Detect which cell encompasses the target text, then output its [X, Y] center coordinate. 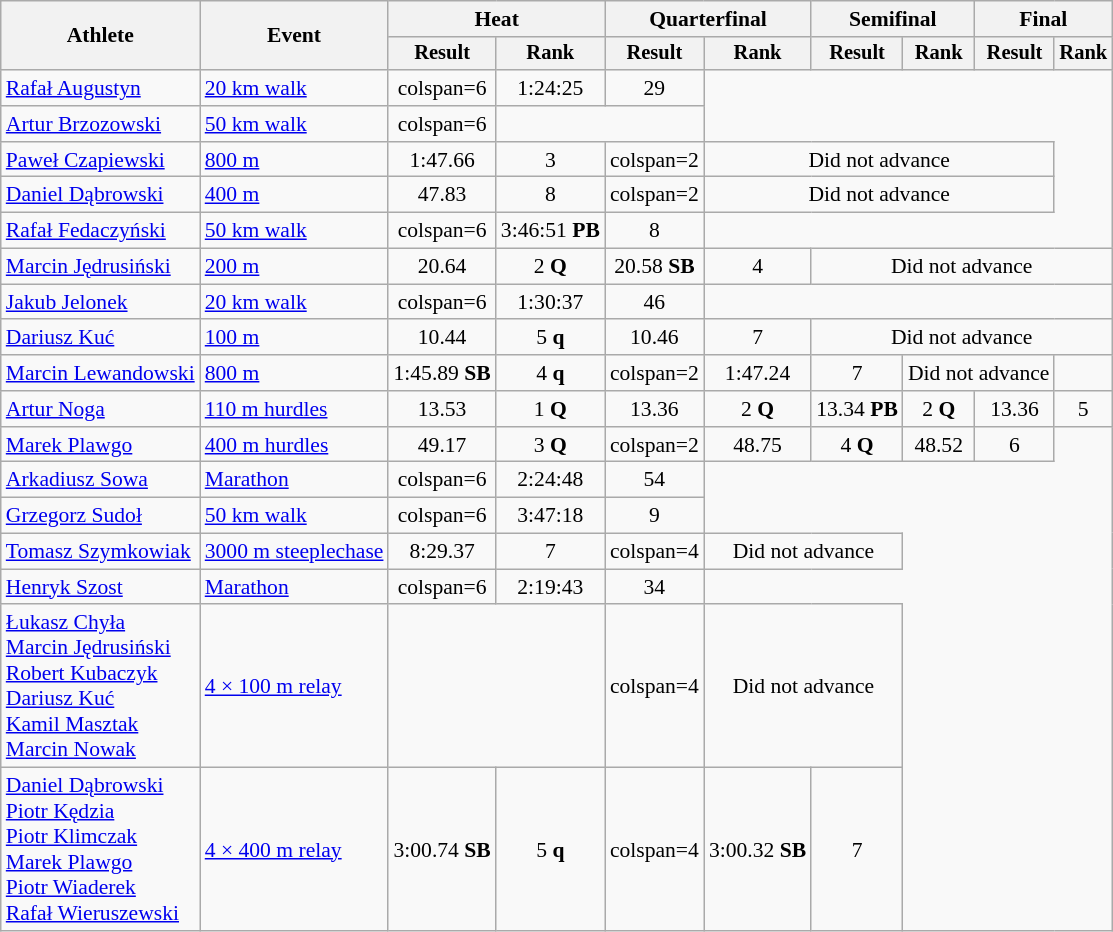
Marcin Jędrusiński [100, 267]
200 m [294, 267]
Grzegorz Sudoł [100, 516]
Paweł Czapiewski [100, 160]
13.34 PB [857, 409]
4 × 100 m relay [294, 686]
3:47:18 [550, 516]
Semifinal [892, 19]
Daniel DąbrowskiPiotr KędziaPiotr KlimczakMarek PlawgoPiotr WiaderekRafał Wieruszewski [100, 850]
Marcin Lewandowski [100, 373]
1:47.66 [442, 160]
Rafał Augustyn [100, 88]
1:45.89 SB [442, 373]
3:00.74 SB [442, 850]
5 [1083, 409]
10.44 [442, 338]
1:24:25 [550, 88]
10.46 [654, 338]
1 Q [550, 409]
48.52 [939, 445]
Jakub Jelonek [100, 302]
9 [654, 516]
400 m [294, 195]
4 × 400 m relay [294, 850]
Athlete [100, 36]
100 m [294, 338]
Arkadiusz Sowa [100, 480]
49.17 [442, 445]
4 Q [857, 445]
Final [1044, 19]
110 m hurdles [294, 409]
3:00.32 SB [758, 850]
Rafał Fedaczyński [100, 231]
Marek Plawgo [100, 445]
Dariusz Kuć [100, 338]
46 [654, 302]
3000 m steeplechase [294, 552]
Quarterfinal [708, 19]
Tomasz Szymkowiak [100, 552]
2:24:48 [550, 480]
8:29.37 [442, 552]
Heat [496, 19]
20.58 SB [654, 267]
13.53 [442, 409]
48.75 [758, 445]
4 q [550, 373]
400 m hurdles [294, 445]
Łukasz ChyłaMarcin JędrusińskiRobert KubaczykDariusz KućKamil MasztakMarcin Nowak [100, 686]
4 [758, 267]
29 [654, 88]
Daniel Dąbrowski [100, 195]
20.64 [442, 267]
3:46:51 PB [550, 231]
3 Q [550, 445]
3 [550, 160]
1:30:37 [550, 302]
54 [654, 480]
34 [654, 587]
47.83 [442, 195]
2:19:43 [550, 587]
1:47.24 [758, 373]
Artur Noga [100, 409]
Henryk Szost [100, 587]
6 [1015, 445]
Event [294, 36]
Artur Brzozowski [100, 124]
